Scan for the cell matching the given text and deliver its (X, Y) coordinate at center. 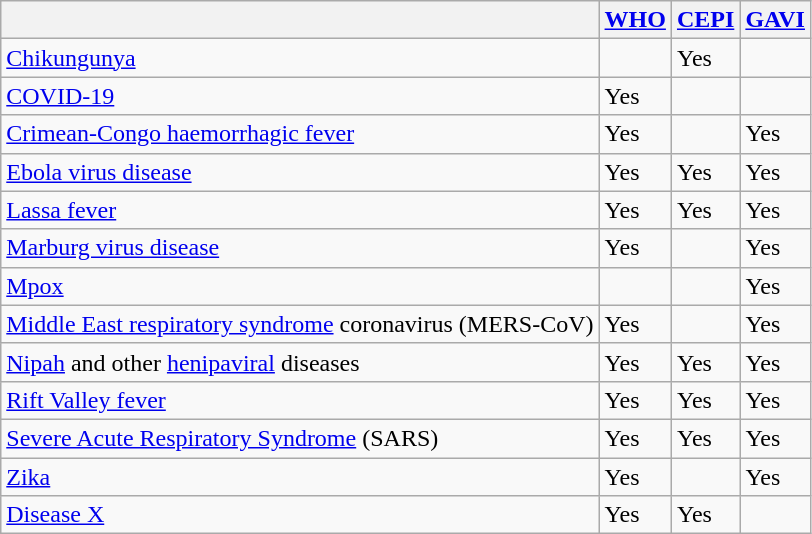
Lassa fever (300, 210)
Middle East respiratory syndrome coronavirus (MERS-CoV) (300, 324)
Ebola virus disease (300, 172)
Rift Valley fever (300, 400)
Crimean-Congo haemorrhagic fever (300, 134)
Marburg virus disease (300, 248)
CEPI (705, 20)
Zika (300, 477)
WHO (635, 20)
Disease X (300, 515)
Chikungunya (300, 58)
GAVI (776, 20)
COVID-19 (300, 96)
Nipah and other henipaviral diseases (300, 362)
Mpox (300, 286)
Severe Acute Respiratory Syndrome (SARS) (300, 438)
